From the cell containing the given text, extract its center point as (X, Y) coordinate. 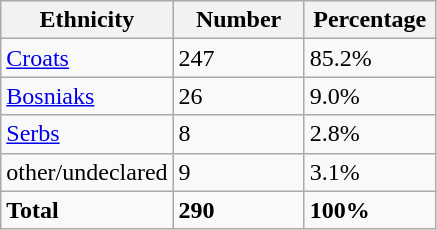
85.2% (370, 58)
Number (238, 20)
Ethnicity (87, 20)
26 (238, 96)
8 (238, 134)
Percentage (370, 20)
other/undeclared (87, 172)
Serbs (87, 134)
3.1% (370, 172)
290 (238, 210)
9.0% (370, 96)
Bosniaks (87, 96)
2.8% (370, 134)
9 (238, 172)
247 (238, 58)
Croats (87, 58)
Total (87, 210)
100% (370, 210)
